Detect which cell encompasses the target text, then output its [X, Y] center coordinate. 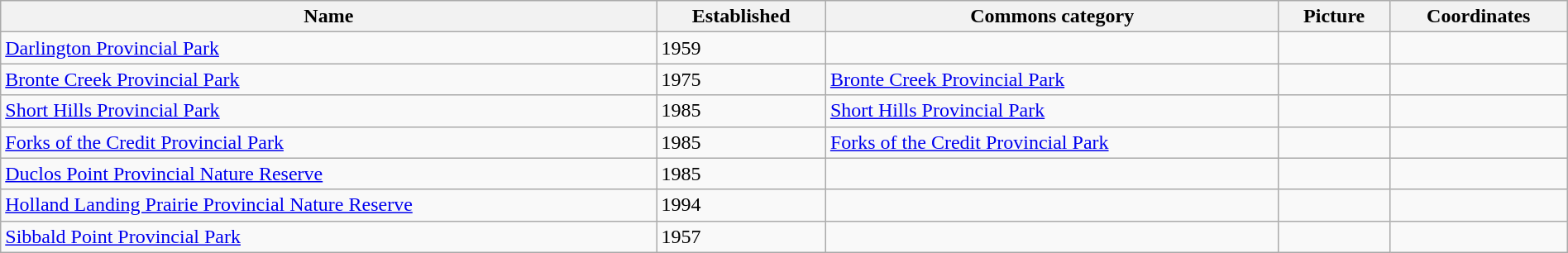
Duclos Point Provincial Nature Reserve [329, 174]
Holland Landing Prairie Provincial Nature Reserve [329, 205]
Coordinates [1479, 17]
Sibbald Point Provincial Park [329, 236]
Darlington Provincial Park [329, 48]
Commons category [1052, 17]
Established [741, 17]
Name [329, 17]
1957 [741, 236]
1994 [741, 205]
1959 [741, 48]
Picture [1334, 17]
1975 [741, 79]
